From the cell containing the given text, extract its center point as [X, Y] coordinate. 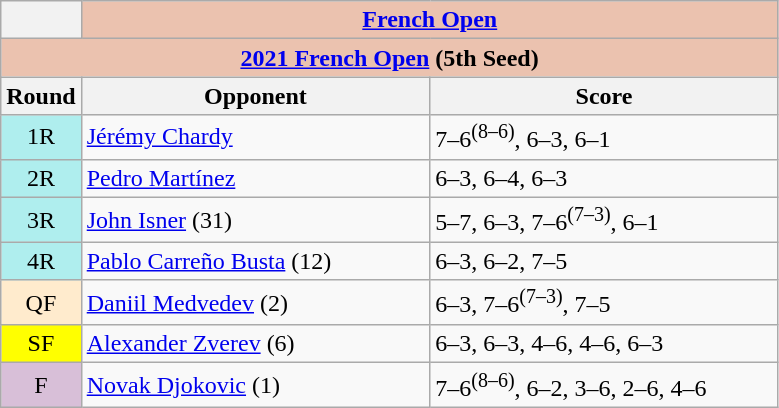
QF [41, 302]
Round [41, 96]
SF [41, 344]
Opponent [256, 96]
6–3, 6–3, 4–6, 4–6, 6–3 [604, 344]
7–6(8–6), 6–3, 6–1 [604, 138]
2021 French Open (5th Seed) [390, 58]
French Open [430, 20]
4R [41, 261]
6–3, 6–4, 6–3 [604, 178]
7–6(8–6), 6–2, 3–6, 2–6, 4–6 [604, 386]
Daniil Medvedev (2) [256, 302]
Alexander Zverev (6) [256, 344]
6–3, 6–2, 7–5 [604, 261]
F [41, 386]
3R [41, 220]
John Isner (31) [256, 220]
Score [604, 96]
Jérémy Chardy [256, 138]
Pablo Carreño Busta (12) [256, 261]
1R [41, 138]
6–3, 7–6(7–3), 7–5 [604, 302]
Novak Djokovic (1) [256, 386]
Pedro Martínez [256, 178]
5–7, 6–3, 7–6(7–3), 6–1 [604, 220]
2R [41, 178]
